Provide the (x, y) coordinate of the cell's center where the given text is located.  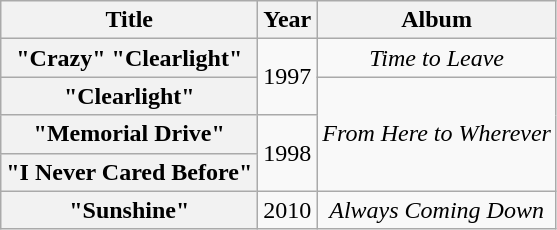
Title (130, 20)
"Clearlight" (130, 96)
1997 (288, 77)
"Crazy" "Clearlight" (130, 58)
Year (288, 20)
"Memorial Drive" (130, 134)
2010 (288, 210)
"Sunshine" (130, 210)
1998 (288, 153)
Time to Leave (437, 58)
From Here to Wherever (437, 134)
"I Never Cared Before" (130, 172)
Always Coming Down (437, 210)
Album (437, 20)
